For the text-containing cell, return its midpoint in (x, y) coordinate format. 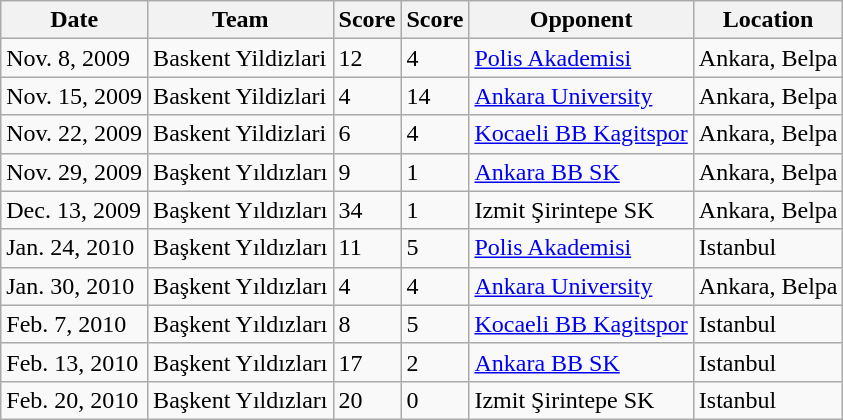
Date (74, 20)
2 (435, 362)
Opponent (581, 20)
0 (435, 400)
Jan. 30, 2010 (74, 286)
Nov. 29, 2009 (74, 172)
20 (367, 400)
11 (367, 248)
Dec. 13, 2009 (74, 210)
Jan. 24, 2010 (74, 248)
8 (367, 324)
9 (367, 172)
17 (367, 362)
Feb. 7, 2010 (74, 324)
Location (768, 20)
Nov. 8, 2009 (74, 58)
6 (367, 134)
Nov. 22, 2009 (74, 134)
34 (367, 210)
Feb. 13, 2010 (74, 362)
12 (367, 58)
Feb. 20, 2010 (74, 400)
Nov. 15, 2009 (74, 96)
14 (435, 96)
Team (240, 20)
